For the text-containing cell, return its midpoint in [X, Y] coordinate format. 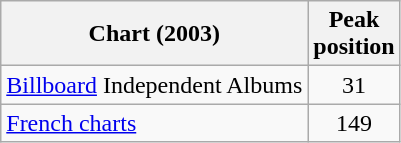
31 [354, 85]
Chart (2003) [154, 34]
149 [354, 123]
French charts [154, 123]
Peakposition [354, 34]
Billboard Independent Albums [154, 85]
